Provide the [X, Y] coordinate of the cell's center where the given text is located.  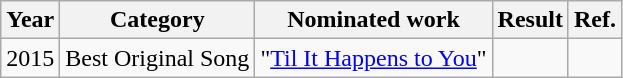
Result [530, 20]
Best Original Song [158, 58]
2015 [30, 58]
"Til It Happens to You" [374, 58]
Year [30, 20]
Nominated work [374, 20]
Ref. [594, 20]
Category [158, 20]
